Identify which cell holds the provided text, then report its [X, Y] central coordinate. 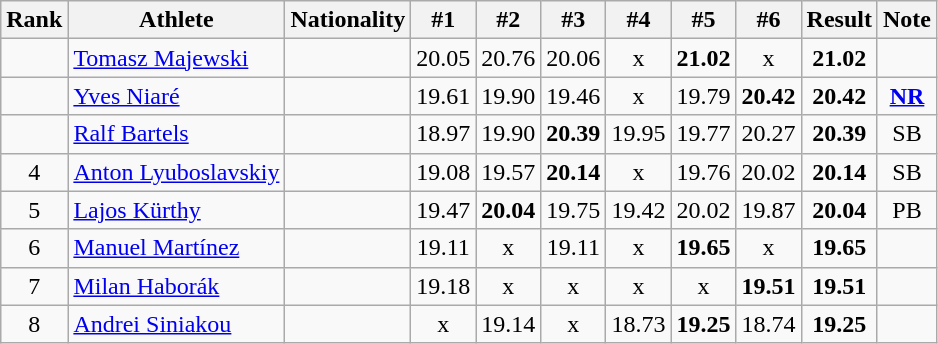
19.61 [444, 96]
18.97 [444, 134]
Ralf Bartels [176, 134]
#3 [574, 20]
Note [906, 20]
19.57 [508, 172]
20.76 [508, 58]
#6 [768, 20]
4 [34, 172]
5 [34, 210]
19.77 [704, 134]
8 [34, 324]
20.27 [768, 134]
PB [906, 210]
19.76 [704, 172]
Milan Haborák [176, 286]
6 [34, 248]
20.05 [444, 58]
#5 [704, 20]
19.79 [704, 96]
Rank [34, 20]
Andrei Siniakou [176, 324]
19.87 [768, 210]
Athlete [176, 20]
Nationality [348, 20]
#1 [444, 20]
Anton Lyuboslavskiy [176, 172]
19.75 [574, 210]
Manuel Martínez [176, 248]
Yves Niaré [176, 96]
19.46 [574, 96]
19.14 [508, 324]
Lajos Kürthy [176, 210]
19.95 [638, 134]
7 [34, 286]
19.42 [638, 210]
NR [906, 96]
19.18 [444, 286]
18.74 [768, 324]
18.73 [638, 324]
19.47 [444, 210]
Tomasz Majewski [176, 58]
#2 [508, 20]
#4 [638, 20]
20.06 [574, 58]
Result [839, 20]
19.08 [444, 172]
